Return the (x, y) coordinate for the center point of the cell that contains the specified text.  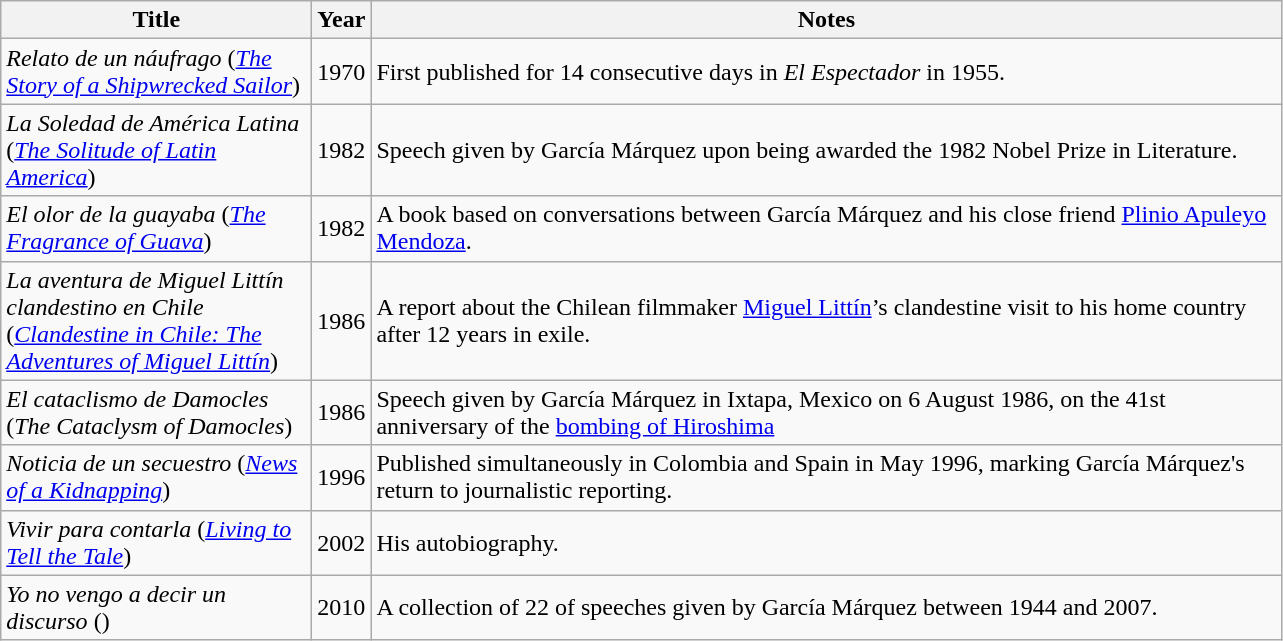
Noticia de un secuestro (News of a Kidnapping) (156, 478)
A collection of 22 of speeches given by García Márquez between 1944 and 2007. (826, 608)
Speech given by García Márquez in Ixtapa, Mexico on 6 August 1986, on the 41st anniversary of the bombing of Hiroshima (826, 412)
El cataclismo de Damocles (The Cataclysm of Damocles) (156, 412)
Title (156, 20)
Notes (826, 20)
La aventura de Miguel Littín clandestino en Chile (Clandestine in Chile: The Adventures of Miguel Littín) (156, 320)
El olor de la guayaba (The Fragrance of Guava) (156, 228)
A book based on conversations between García Márquez and his close friend Plinio Apuleyo Mendoza. (826, 228)
1970 (342, 72)
La Soledad de América Latina (The Solitude of Latin America) (156, 150)
Relato de un náufrago (The Story of a Shipwrecked Sailor) (156, 72)
Speech given by García Márquez upon being awarded the 1982 Nobel Prize in Literature. (826, 150)
Year (342, 20)
First published for 14 consecutive days in El Espectador in 1955. (826, 72)
His autobiography. (826, 542)
A report about the Chilean filmmaker Miguel Littín’s clandestine visit to his home country after 12 years in exile. (826, 320)
Vivir para contarla (Living to Tell the Tale) (156, 542)
Published simultaneously in Colombia and Spain in May 1996, marking García Márquez's return to journalistic reporting. (826, 478)
2010 (342, 608)
2002 (342, 542)
Yo no vengo a decir un discurso () (156, 608)
1996 (342, 478)
